Extract the (x, y) coordinate from the center of the cell holding the provided text.  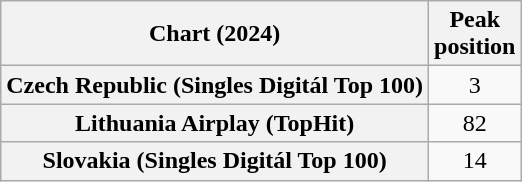
Slovakia (Singles Digitál Top 100) (215, 161)
Peakposition (475, 34)
Lithuania Airplay (TopHit) (215, 123)
14 (475, 161)
82 (475, 123)
3 (475, 85)
Chart (2024) (215, 34)
Czech Republic (Singles Digitál Top 100) (215, 85)
